Identify which cell holds the provided text, then report its (X, Y) central coordinate. 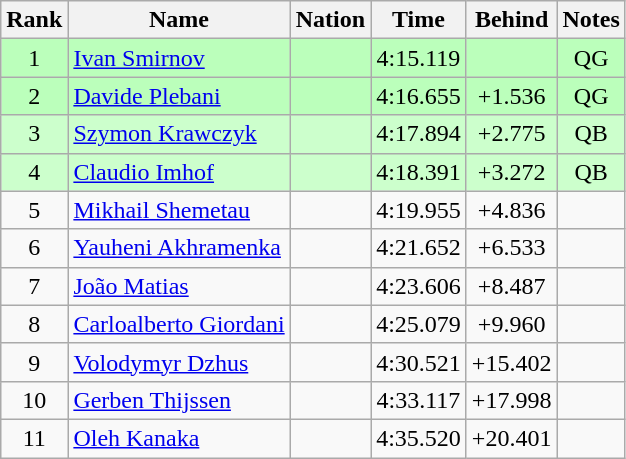
+8.487 (512, 286)
4:23.606 (419, 286)
Szymon Krawczyk (179, 134)
Oleh Kanaka (179, 438)
+20.401 (512, 438)
Notes (591, 20)
8 (34, 324)
4:18.391 (419, 172)
+2.775 (512, 134)
2 (34, 96)
4:21.652 (419, 248)
6 (34, 248)
4:35.520 (419, 438)
4:30.521 (419, 362)
Name (179, 20)
9 (34, 362)
+3.272 (512, 172)
1 (34, 58)
4:19.955 (419, 210)
4:33.117 (419, 400)
10 (34, 400)
Nation (330, 20)
Mikhail Shemetau (179, 210)
+1.536 (512, 96)
Claudio Imhof (179, 172)
11 (34, 438)
4 (34, 172)
7 (34, 286)
4:25.079 (419, 324)
4:15.119 (419, 58)
Carloalberto Giordani (179, 324)
Volodymyr Dzhus (179, 362)
+6.533 (512, 248)
Davide Plebani (179, 96)
Rank (34, 20)
João Matias (179, 286)
4:16.655 (419, 96)
3 (34, 134)
+17.998 (512, 400)
Gerben Thijssen (179, 400)
+4.836 (512, 210)
Ivan Smirnov (179, 58)
+9.960 (512, 324)
+15.402 (512, 362)
Yauheni Akhramenka (179, 248)
Behind (512, 20)
Time (419, 20)
5 (34, 210)
4:17.894 (419, 134)
